Provide the [x, y] coordinate of the cell's center where the given text is located.  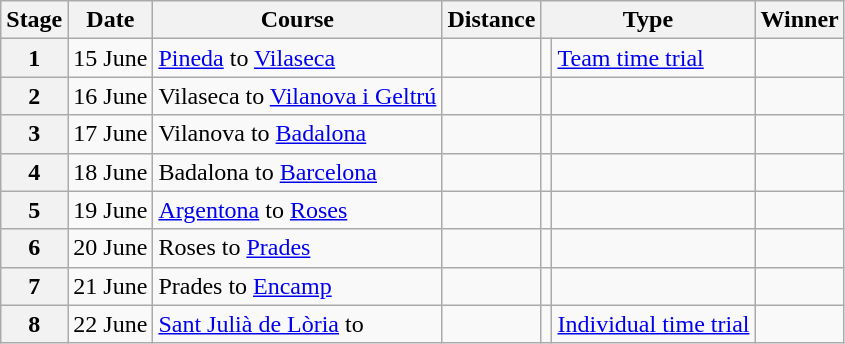
21 June [110, 286]
2 [34, 96]
4 [34, 172]
18 June [110, 172]
Roses to Prades [298, 248]
Sant Julià de Lòria to [298, 324]
8 [34, 324]
6 [34, 248]
5 [34, 210]
Type [648, 20]
Course [298, 20]
16 June [110, 96]
22 June [110, 324]
Badalona to Barcelona [298, 172]
3 [34, 134]
7 [34, 286]
Date [110, 20]
19 June [110, 210]
Vilanova to Badalona [298, 134]
Team time trial [654, 58]
Prades to Encamp [298, 286]
20 June [110, 248]
Argentona to Roses [298, 210]
Vilaseca to Vilanova i Geltrú [298, 96]
Individual time trial [654, 324]
Winner [800, 20]
Pineda to Vilaseca [298, 58]
15 June [110, 58]
Stage [34, 20]
17 June [110, 134]
Distance [492, 20]
1 [34, 58]
